Determine the (x, y) coordinate at the center of the cell enclosing the given text.  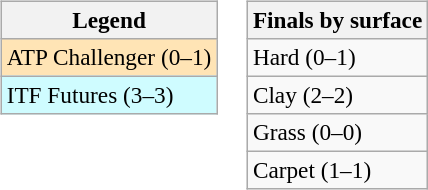
ATP Challenger (0–1) (108, 57)
Grass (0–0) (337, 133)
ITF Futures (3–3) (108, 95)
Carpet (1–1) (337, 171)
Hard (0–1) (337, 57)
Finals by surface (337, 20)
Clay (2–2) (337, 95)
Legend (108, 20)
